Pinpoint the cell where the given text exists, returning its (X, Y) midpoint coordinate. 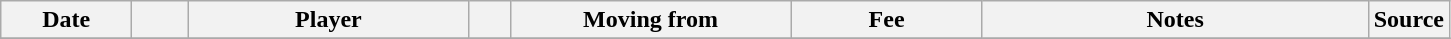
Source (1408, 20)
Moving from (650, 20)
Notes (1175, 20)
Date (66, 20)
Player (328, 20)
Fee (886, 20)
